Pinpoint the cell where the given text exists, returning its (x, y) midpoint coordinate. 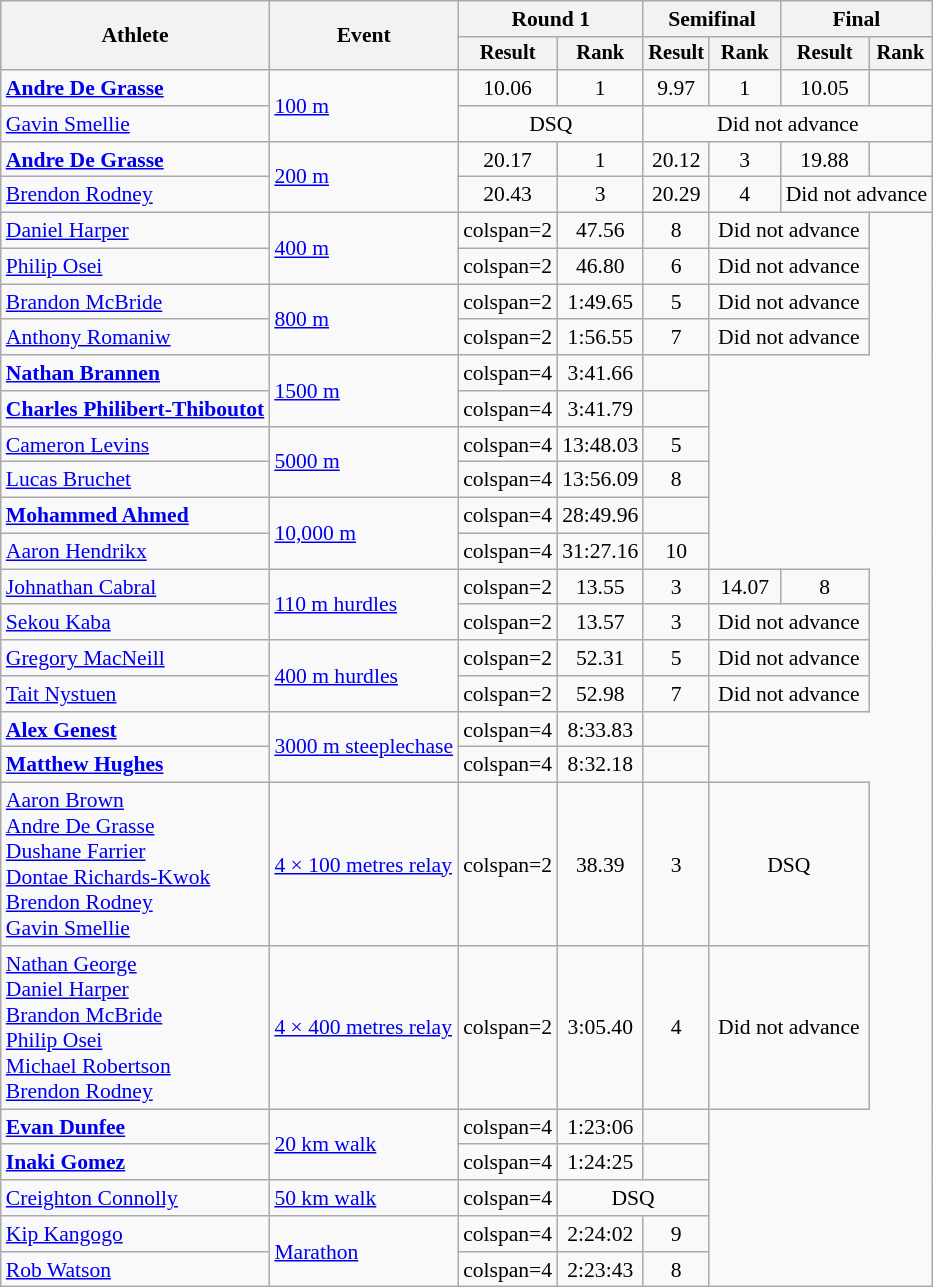
20.12 (676, 160)
Johnathan Cabral (136, 587)
52.31 (600, 658)
Evan Dunfee (136, 1127)
Aaron BrownAndre De GrasseDushane FarrierDontae Richards-KwokBrendon RodneyGavin Smellie (136, 864)
19.88 (825, 160)
3000 m steeplechase (364, 748)
Daniel Harper (136, 231)
2:24:02 (600, 1234)
Round 1 (550, 19)
8:33.83 (600, 730)
1500 m (364, 390)
Kip Kangogo (136, 1234)
Sekou Kaba (136, 623)
400 m (364, 248)
Athlete (136, 36)
13.55 (600, 587)
13.57 (600, 623)
Anthony Romaniw (136, 338)
28:49.96 (600, 516)
Matthew Hughes (136, 765)
200 m (364, 178)
Brendon Rodney (136, 195)
9 (676, 1234)
Creighton Connolly (136, 1198)
6 (676, 267)
110 m hurdles (364, 604)
Nathan GeorgeDaniel HarperBrandon McBridePhilip OseiMichael RobertsonBrendon Rodney (136, 1028)
4 × 100 metres relay (364, 864)
Philip Osei (136, 267)
Semifinal (712, 19)
Mohammed Ahmed (136, 516)
8:32.18 (600, 765)
10,000 m (364, 534)
Aaron Hendrikx (136, 552)
5000 m (364, 462)
46.80 (600, 267)
Event (364, 36)
Lucas Bruchet (136, 480)
Tait Nystuen (136, 694)
800 m (364, 320)
13:48.03 (600, 445)
Marathon (364, 1252)
47.56 (600, 231)
3:41.66 (600, 373)
1:23:06 (600, 1127)
100 m (364, 106)
9.97 (676, 88)
14.07 (745, 587)
3:05.40 (600, 1028)
Gregory MacNeill (136, 658)
Alex Genest (136, 730)
10.06 (508, 88)
4 × 400 metres relay (364, 1028)
50 km walk (364, 1198)
10.05 (825, 88)
Gavin Smellie (136, 124)
Nathan Brannen (136, 373)
20 km walk (364, 1144)
Inaki Gomez (136, 1163)
3:41.79 (600, 409)
20.17 (508, 160)
38.39 (600, 864)
52.98 (600, 694)
400 m hurdles (364, 676)
31:27.16 (600, 552)
1:49.65 (600, 302)
Brandon McBride (136, 302)
Cameron Levins (136, 445)
Final (857, 19)
13:56.09 (600, 480)
10 (676, 552)
Charles Philibert-Thiboutot (136, 409)
20.43 (508, 195)
1:24:25 (600, 1163)
20.29 (676, 195)
1:56.55 (600, 338)
